Return the (x, y) coordinate for the center point of the cell that contains the specified text.  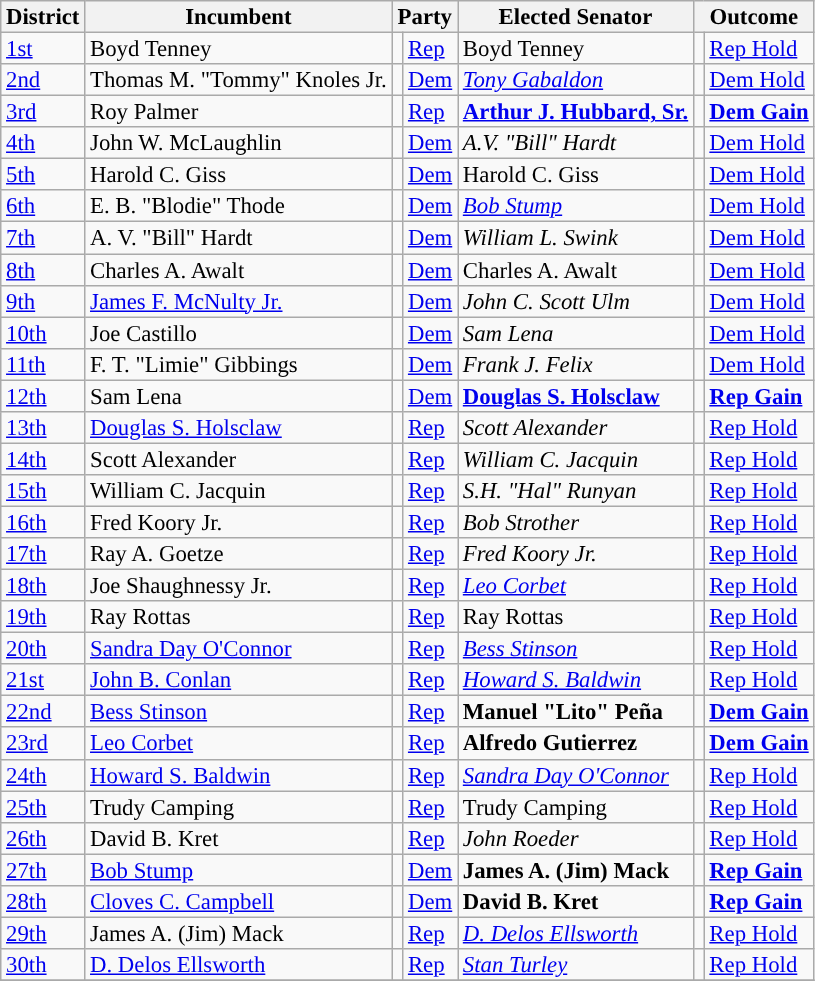
14th (43, 459)
2nd (43, 80)
James F. McNulty Jr. (238, 301)
John B. Conlan (238, 680)
11th (43, 364)
Roy Palmer (238, 112)
A.V. "Bill" Hardt (576, 143)
Stan Turley (576, 965)
Party (424, 17)
Elected Senator (576, 17)
Ray A. Goetze (238, 554)
Manuel "Lito" Peña (576, 712)
16th (43, 522)
Arthur J. Hubbard, Sr. (576, 112)
Thomas M. "Tommy" Knoles Jr. (238, 80)
21st (43, 680)
3rd (43, 112)
Joe Castillo (238, 333)
Outcome (754, 17)
John C. Scott Ulm (576, 301)
13th (43, 428)
6th (43, 206)
28th (43, 902)
26th (43, 838)
Joe Shaughnessy Jr. (238, 586)
23rd (43, 744)
19th (43, 617)
24th (43, 775)
17th (43, 554)
F. T. "Limie" Gibbings (238, 364)
District (43, 17)
10th (43, 333)
5th (43, 175)
Cloves C. Campbell (238, 902)
John Roeder (576, 838)
Tony Gabaldon (576, 80)
John W. McLaughlin (238, 143)
30th (43, 965)
25th (43, 807)
27th (43, 870)
4th (43, 143)
A. V. "Bill" Hardt (238, 238)
8th (43, 270)
18th (43, 586)
S.H. "Hal" Runyan (576, 491)
1st (43, 49)
29th (43, 933)
22nd (43, 712)
Alfredo Gutierrez (576, 744)
Bob Strother (576, 522)
12th (43, 396)
E. B. "Blodie" Thode (238, 206)
15th (43, 491)
Incumbent (238, 17)
20th (43, 649)
William L. Swink (576, 238)
9th (43, 301)
Frank J. Felix (576, 364)
7th (43, 238)
